Capture the cell that displays the provided text and extract its [x, y] central coordinate. 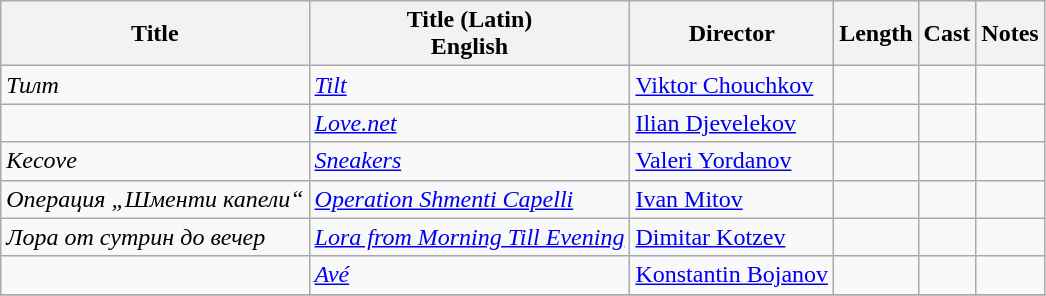
Viktor Chouchkov [732, 85]
Ivan Mitov [732, 199]
Valeri Yordanov [732, 161]
Лора от сутрин до вечер [155, 237]
Konstantin Bojanov [732, 275]
Kecove [155, 161]
Операция „Шменти капели“ [155, 199]
Title (Latin)English [470, 34]
Dimitar Kotzev [732, 237]
Operation Shmenti Capelli [470, 199]
Cast [947, 34]
Tilt [470, 85]
Ilian Djevelekov [732, 123]
Love.net [470, 123]
Тилт [155, 85]
Avé [470, 275]
Lora from Morning Till Evening [470, 237]
Title [155, 34]
Notes [1010, 34]
Length [876, 34]
Sneakers [470, 161]
Director [732, 34]
